Find where the given text appears and provide that cell's center as (X, Y) coordinate. 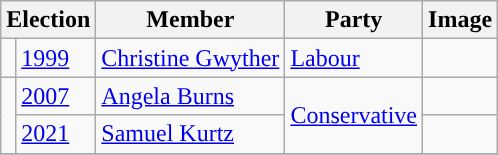
Election (48, 20)
Image (460, 20)
Member (190, 20)
Labour (354, 58)
Christine Gwyther (190, 58)
Samuel Kurtz (190, 134)
Conservative (354, 115)
1999 (56, 58)
Angela Burns (190, 96)
Party (354, 20)
2007 (56, 96)
2021 (56, 134)
